Provide the [x, y] coordinate of the cell's center where the given text is located.  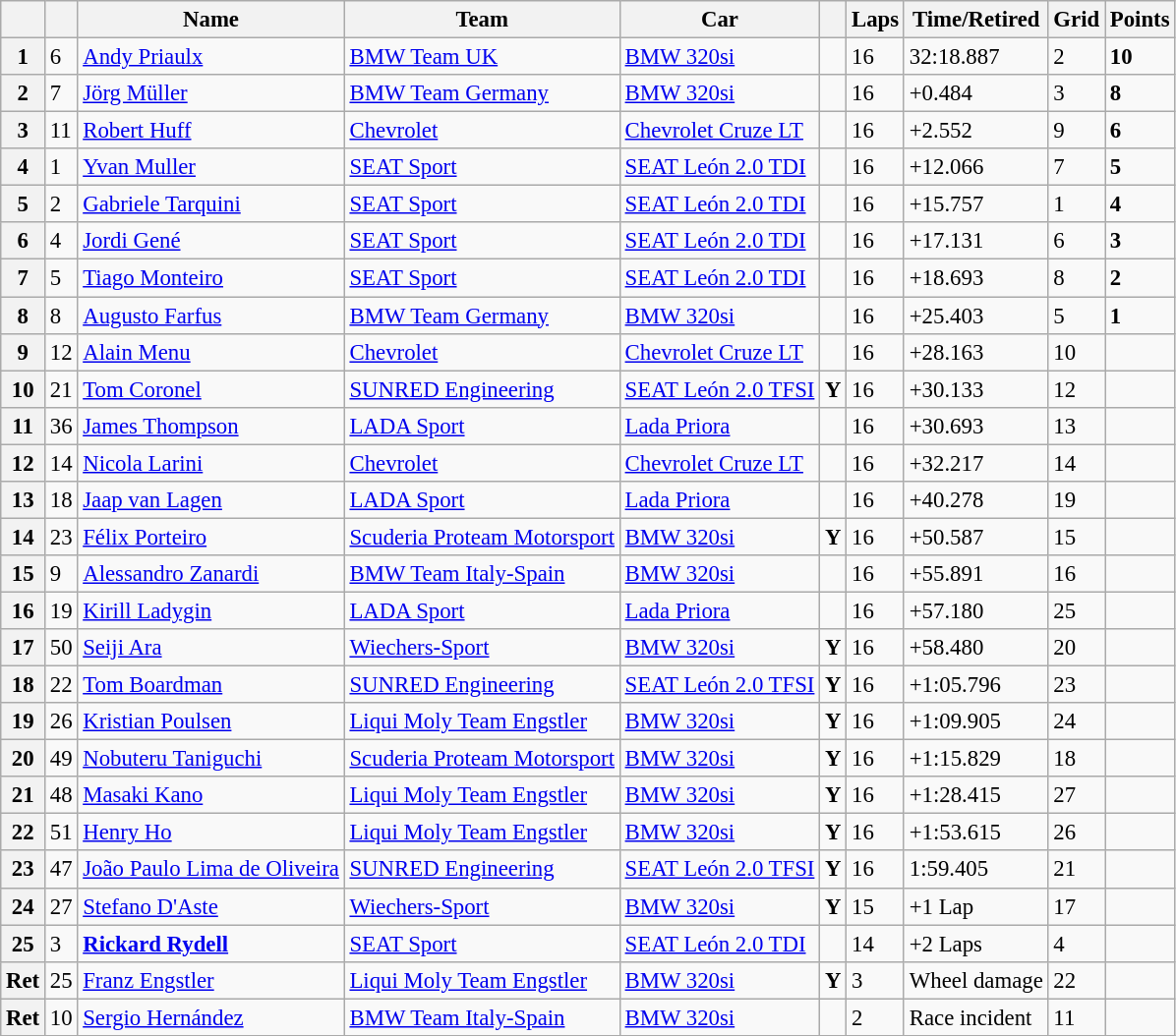
+1:09.905 [975, 721]
Gabriele Tarquini [210, 204]
Kristian Poulsen [210, 721]
+18.693 [975, 278]
36 [61, 426]
+2.552 [975, 131]
1:59.405 [975, 870]
Kirill Ladygin [210, 610]
Time/Retired [975, 20]
+17.131 [975, 241]
Tom Coronel [210, 389]
+1:28.415 [975, 795]
+55.891 [975, 574]
João Paulo Lima de Oliveira [210, 870]
Andy Priaulx [210, 57]
Jörg Müller [210, 93]
Nobuteru Taniguchi [210, 759]
Tom Boardman [210, 685]
Augusto Farfus [210, 316]
Franz Engstler [210, 980]
+28.163 [975, 352]
+32.217 [975, 463]
Alessandro Zanardi [210, 574]
Grid [1076, 20]
Jaap van Lagen [210, 500]
48 [61, 795]
32:18.887 [975, 57]
Sergio Hernández [210, 1017]
47 [61, 870]
Henry Ho [210, 833]
Tiago Monteiro [210, 278]
Rickard Rydell [210, 944]
+50.587 [975, 537]
+58.480 [975, 648]
+1:53.615 [975, 833]
Seiji Ara [210, 648]
+2 Laps [975, 944]
+30.693 [975, 426]
James Thompson [210, 426]
Name [210, 20]
+40.278 [975, 500]
+15.757 [975, 204]
Alain Menu [210, 352]
Jordi Gené [210, 241]
+0.484 [975, 93]
Nicola Larini [210, 463]
Points [1141, 20]
Masaki Kano [210, 795]
51 [61, 833]
Car [720, 20]
Race incident [975, 1017]
50 [61, 648]
49 [61, 759]
Team [482, 20]
BMW Team UK [482, 57]
+57.180 [975, 610]
Wheel damage [975, 980]
+1:15.829 [975, 759]
+12.066 [975, 167]
Stefano D'Aste [210, 906]
+1 Lap [975, 906]
+1:05.796 [975, 685]
+30.133 [975, 389]
+25.403 [975, 316]
Laps [875, 20]
Robert Huff [210, 131]
Yvan Muller [210, 167]
Félix Porteiro [210, 537]
